Return [x, y] of the center of cell containing provided text 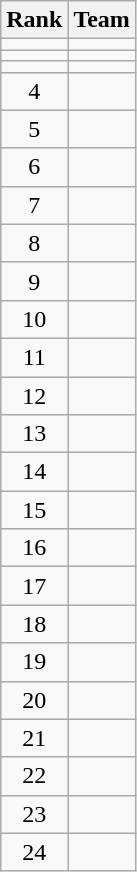
20 [34, 700]
18 [34, 624]
6 [34, 167]
Rank [34, 20]
24 [34, 852]
10 [34, 319]
19 [34, 662]
13 [34, 434]
23 [34, 814]
9 [34, 281]
12 [34, 395]
7 [34, 205]
4 [34, 91]
8 [34, 243]
17 [34, 586]
Team [102, 20]
22 [34, 776]
14 [34, 472]
21 [34, 738]
11 [34, 357]
15 [34, 510]
16 [34, 548]
5 [34, 129]
